Find where the given text appears and provide that cell's center as [x, y] coordinate. 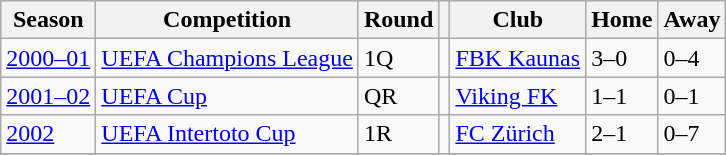
3–0 [622, 58]
Viking FK [518, 96]
UEFA Champions League [228, 58]
Away [692, 20]
1Q [398, 58]
QR [398, 96]
FC Zürich [518, 134]
Club [518, 20]
1R [398, 134]
Season [48, 20]
Competition [228, 20]
Round [398, 20]
0–4 [692, 58]
2–1 [622, 134]
UEFA Intertoto Cup [228, 134]
2002 [48, 134]
1–1 [622, 96]
FBK Kaunas [518, 58]
UEFA Cup [228, 96]
0–7 [692, 134]
Home [622, 20]
0–1 [692, 96]
2001–02 [48, 96]
2000–01 [48, 58]
